Provide the (X, Y) coordinate of the cell's center where the given text is located.  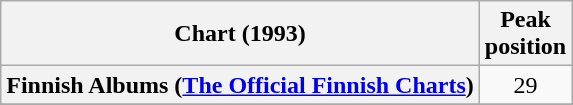
Finnish Albums (The Official Finnish Charts) (240, 85)
29 (525, 85)
Peakposition (525, 34)
Chart (1993) (240, 34)
